Return the (X, Y) coordinate for the center point of the cell that contains the specified text.  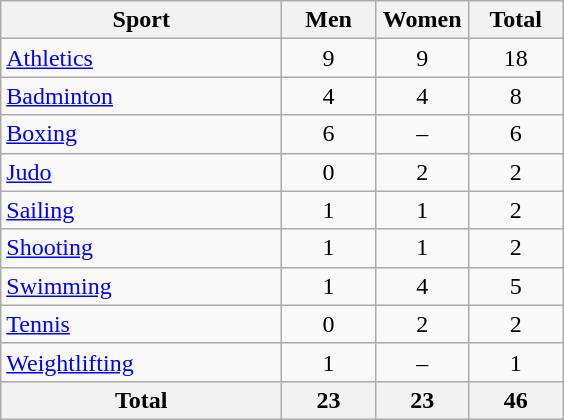
Boxing (142, 134)
Badminton (142, 96)
18 (516, 58)
Sailing (142, 210)
Weightlifting (142, 362)
Judo (142, 172)
Shooting (142, 248)
Swimming (142, 286)
Tennis (142, 324)
Athletics (142, 58)
8 (516, 96)
5 (516, 286)
46 (516, 400)
Women (422, 20)
Sport (142, 20)
Men (329, 20)
